Provide the (x, y) coordinate of the cell's center where the given text is located.  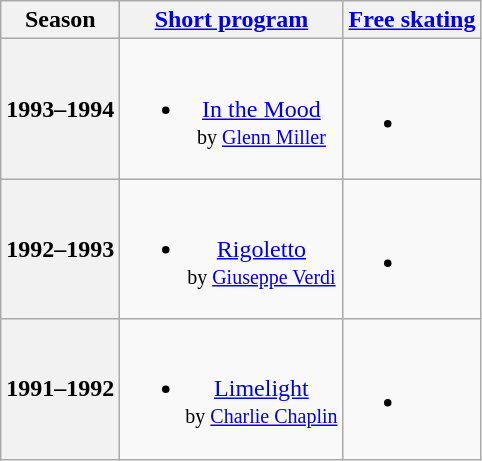
1993–1994 (60, 109)
In the Mood by Glenn Miller (232, 109)
Free skating (412, 20)
1992–1993 (60, 249)
Season (60, 20)
Limelight by Charlie Chaplin (232, 389)
1991–1992 (60, 389)
Short program (232, 20)
Rigoletto by Giuseppe Verdi (232, 249)
